Locate the cell with the specified text and output its [X, Y] center coordinate. 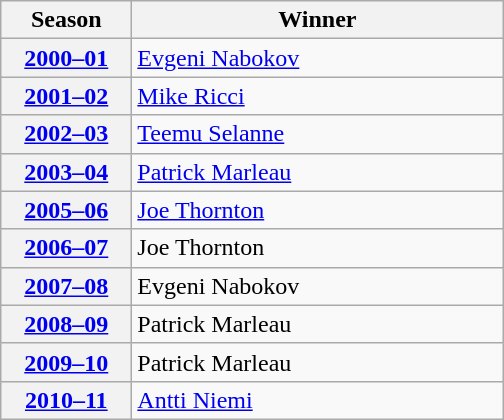
Teemu Selanne [318, 134]
Mike Ricci [318, 96]
2001–02 [66, 96]
2010–11 [66, 400]
Antti Niemi [318, 400]
2000–01 [66, 58]
2005–06 [66, 210]
2008–09 [66, 324]
2002–03 [66, 134]
2007–08 [66, 286]
2009–10 [66, 362]
Season [66, 20]
2006–07 [66, 248]
Winner [318, 20]
2003–04 [66, 172]
